Pinpoint the cell where the given text exists, returning its (x, y) midpoint coordinate. 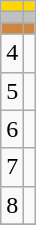
7 (12, 167)
5 (12, 91)
4 (12, 53)
6 (12, 129)
8 (12, 205)
